Determine the [x, y] coordinate at the center of the cell enclosing the given text.  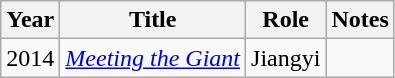
Jiangyi [286, 58]
Meeting the Giant [153, 58]
2014 [30, 58]
Role [286, 20]
Title [153, 20]
Notes [360, 20]
Year [30, 20]
